Return (X, Y) of the center of cell containing provided text 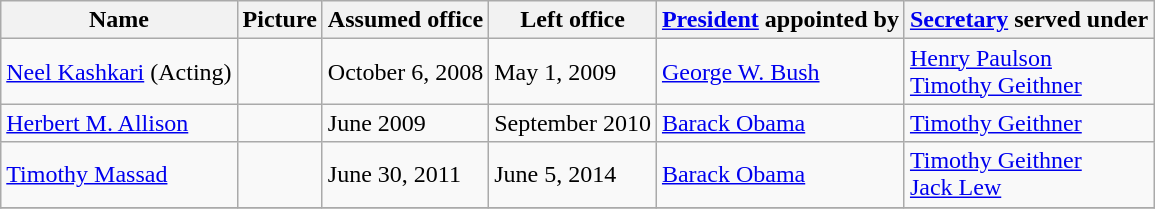
Picture (280, 20)
George W. Bush (780, 72)
Timothy Massad (119, 174)
September 2010 (573, 123)
October 6, 2008 (405, 72)
Left office (573, 20)
June 2009 (405, 123)
Timothy Geithner (1028, 123)
Name (119, 20)
Neel Kashkari (Acting) (119, 72)
President appointed by (780, 20)
June 30, 2011 (405, 174)
Assumed office (405, 20)
Herbert M. Allison (119, 123)
May 1, 2009 (573, 72)
June 5, 2014 (573, 174)
Henry PaulsonTimothy Geithner (1028, 72)
Timothy GeithnerJack Lew (1028, 174)
Secretary served under (1028, 20)
